Pinpoint the cell where the given text exists, returning its [X, Y] midpoint coordinate. 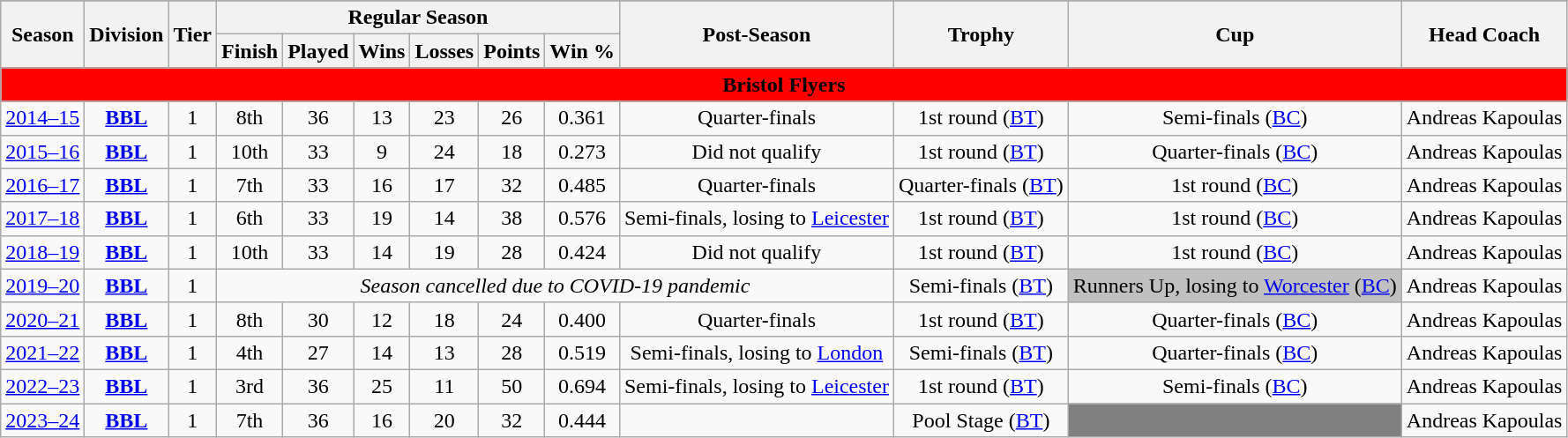
0.361 [582, 118]
2022–23 [42, 386]
Season [42, 34]
Trophy [981, 34]
26 [511, 118]
Tier [192, 34]
3rd [250, 386]
2021–22 [42, 353]
0.519 [582, 353]
Season cancelled due to COVID-19 pandemic [556, 286]
30 [318, 319]
Runners Up, losing to Worcester (BC) [1235, 286]
0.273 [582, 152]
Regular Season [418, 18]
17 [444, 185]
2023–24 [42, 420]
4th [250, 353]
2018–19 [42, 252]
Post-Season [757, 34]
12 [382, 319]
Win % [582, 51]
Finish [250, 51]
2019–20 [42, 286]
20 [444, 420]
2014–15 [42, 118]
Wins [382, 51]
2016–17 [42, 185]
0.400 [582, 319]
27 [318, 353]
0.694 [582, 386]
50 [511, 386]
Played [318, 51]
Head Coach [1484, 34]
0.576 [582, 219]
38 [511, 219]
Division [127, 34]
2020–21 [42, 319]
9 [382, 152]
2017–18 [42, 219]
Cup [1235, 34]
0.444 [582, 420]
Quarter-finals (BT) [981, 185]
Points [511, 51]
0.424 [582, 252]
2015–16 [42, 152]
Bristol Flyers [784, 85]
Pool Stage (BT) [981, 420]
Losses [444, 51]
11 [444, 386]
25 [382, 386]
Semi-finals, losing to London [757, 353]
23 [444, 118]
6th [250, 219]
0.485 [582, 185]
